Scan for the cell matching the given text and deliver its [x, y] coordinate at center. 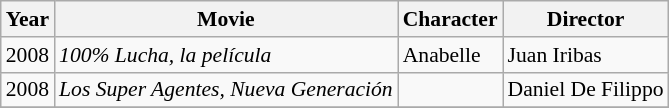
Anabelle [450, 55]
Year [28, 19]
Daniel De Filippo [586, 90]
Movie [226, 19]
Director [586, 19]
100% Lucha, la película [226, 55]
Character [450, 19]
Los Super Agentes, Nueva Generación [226, 90]
Juan Iribas [586, 55]
